Identify which cell holds the provided text, then report its [x, y] central coordinate. 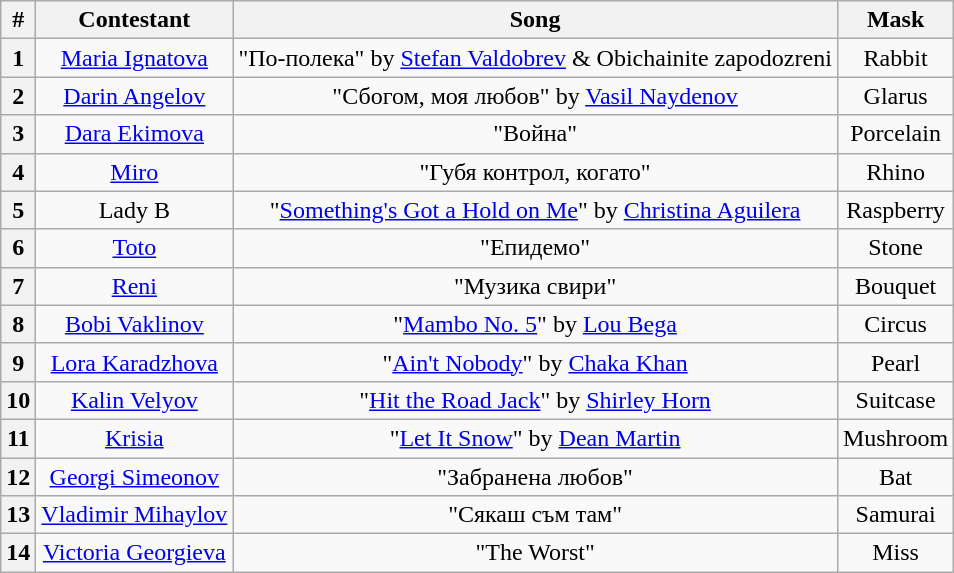
Vladimir Mihaylov [134, 515]
"Война" [535, 134]
Kalin Velyov [134, 400]
Suitcase [895, 400]
Lady B [134, 210]
"Let It Snow" by Dean Martin [535, 438]
Lora Karadzhova [134, 362]
11 [18, 438]
Miro [134, 172]
Bobi Vaklinov [134, 324]
Pearl [895, 362]
3 [18, 134]
"Something's Got a Hold on Me" by Christina Aguilera [535, 210]
Mask [895, 20]
"Музика свири" [535, 286]
Glarus [895, 96]
7 [18, 286]
Rabbit [895, 58]
Georgi Simeonov [134, 477]
Victoria Georgieva [134, 553]
Reni [134, 286]
10 [18, 400]
12 [18, 477]
Rhino [895, 172]
9 [18, 362]
Bat [895, 477]
"Hit the Road Jack" by Shirley Horn [535, 400]
Maria Ignatova [134, 58]
Toto [134, 248]
Stone [895, 248]
"По-полека" by Stefan Valdobrev & Obichainite zapodozreni [535, 58]
"Сякаш съм там" [535, 515]
2 [18, 96]
"Епидемо" [535, 248]
Circus [895, 324]
"Губя контрол, когато" [535, 172]
"Mambo No. 5" by Lou Bega [535, 324]
Dara Ekimova [134, 134]
# [18, 20]
Contestant [134, 20]
8 [18, 324]
"Забранена любов" [535, 477]
Samurai [895, 515]
Miss [895, 553]
Mushroom [895, 438]
"The Worst" [535, 553]
1 [18, 58]
Krisia [134, 438]
13 [18, 515]
"Сбогом, моя любов" by Vasil Naydenov [535, 96]
Bouquet [895, 286]
14 [18, 553]
Porcelain [895, 134]
Raspberry [895, 210]
Song [535, 20]
Darin Angelov [134, 96]
4 [18, 172]
"Ain't Nobody" by Chaka Khan [535, 362]
6 [18, 248]
5 [18, 210]
